Identify which cell holds the provided text, then report its [x, y] central coordinate. 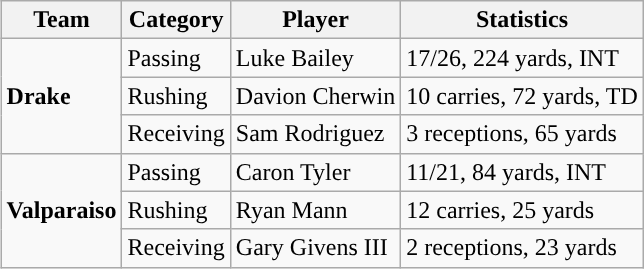
Player [315, 20]
2 receptions, 23 yards [522, 248]
Ryan Mann [315, 210]
11/21, 84 yards, INT [522, 172]
3 receptions, 65 yards [522, 134]
10 carries, 72 yards, TD [522, 96]
Gary Givens III [315, 248]
Caron Tyler [315, 172]
Sam Rodriguez [315, 134]
Category [176, 20]
Statistics [522, 20]
12 carries, 25 yards [522, 210]
Luke Bailey [315, 58]
Drake [62, 96]
Team [62, 20]
17/26, 224 yards, INT [522, 58]
Valparaiso [62, 210]
Davion Cherwin [315, 96]
